Detect which cell encompasses the target text, then output its [x, y] center coordinate. 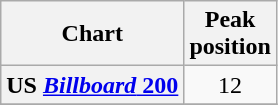
Chart [92, 34]
US Billboard 200 [92, 85]
Peakposition [230, 34]
12 [230, 85]
